Extract the (x, y) coordinate from the center of the cell holding the provided text.  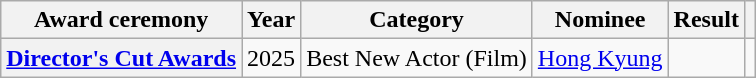
Hong Kyung (600, 58)
Award ceremony (122, 20)
Director's Cut Awards (122, 58)
Category (417, 20)
Year (272, 20)
2025 (272, 58)
Best New Actor (Film) (417, 58)
Nominee (600, 20)
Result (706, 20)
